Capture the cell that displays the provided text and extract its [X, Y] central coordinate. 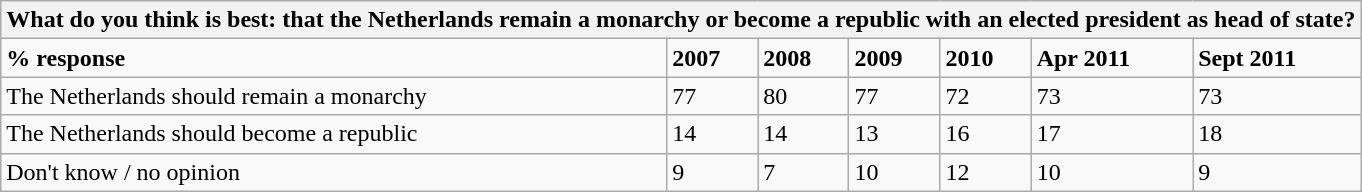
The Netherlands should remain a monarchy [334, 96]
80 [804, 96]
7 [804, 172]
13 [894, 134]
What do you think is best: that the Netherlands remain a monarchy or become a republic with an elected president as head of state? [681, 20]
Apr 2011 [1112, 58]
The Netherlands should become a republic [334, 134]
2009 [894, 58]
2007 [712, 58]
18 [1277, 134]
2010 [986, 58]
2008 [804, 58]
Sept 2011 [1277, 58]
12 [986, 172]
% response [334, 58]
Don't know / no opinion [334, 172]
17 [1112, 134]
16 [986, 134]
72 [986, 96]
